Output the [x, y] coordinate of the center of the cell containing the given text.  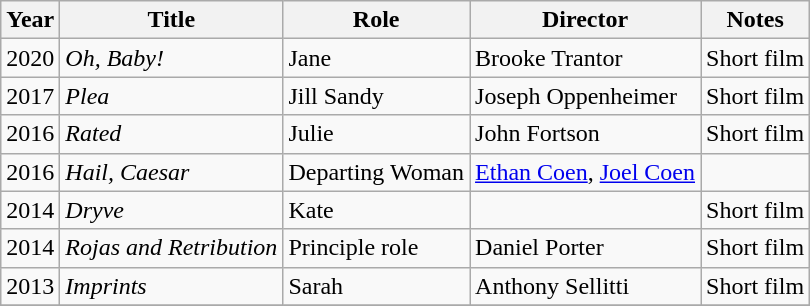
Rojas and Retribution [172, 248]
Director [586, 20]
Ethan Coen, Joel Coen [586, 172]
Sarah [376, 286]
2017 [30, 96]
Role [376, 20]
Kate [376, 210]
Jane [376, 58]
Notes [756, 20]
Imprints [172, 286]
2013 [30, 286]
Julie [376, 134]
John Fortson [586, 134]
Hail, Caesar [172, 172]
Joseph Oppenheimer [586, 96]
Year [30, 20]
Daniel Porter [586, 248]
Anthony Sellitti [586, 286]
2020 [30, 58]
Principle role [376, 248]
Brooke Trantor [586, 58]
Rated [172, 134]
Oh, Baby! [172, 58]
Title [172, 20]
Jill Sandy [376, 96]
Dryve [172, 210]
Plea [172, 96]
Departing Woman [376, 172]
